Identify which cell holds the provided text, then report its (X, Y) central coordinate. 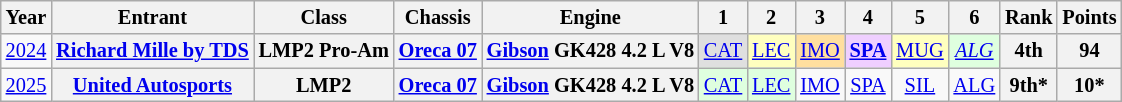
4 (868, 17)
Entrant (152, 17)
MUG (920, 51)
10* (1089, 85)
Rank (1028, 17)
3 (820, 17)
Engine (590, 17)
Points (1089, 17)
Class (324, 17)
94 (1089, 51)
6 (975, 17)
United Autosports (152, 85)
1 (723, 17)
LMP2 (324, 85)
2024 (26, 51)
2025 (26, 85)
4th (1028, 51)
SIL (920, 85)
5 (920, 17)
9th* (1028, 85)
Year (26, 17)
Richard Mille by TDS (152, 51)
LMP2 Pro-Am (324, 51)
Chassis (438, 17)
2 (771, 17)
